Capture the cell that displays the provided text and extract its (X, Y) central coordinate. 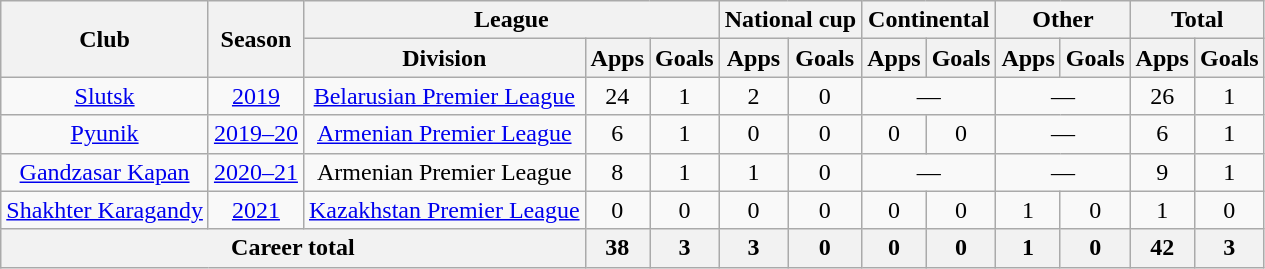
League (511, 20)
2019–20 (256, 134)
Shakhter Karagandy (105, 210)
2020–21 (256, 172)
2021 (256, 210)
26 (1162, 96)
Belarusian Premier League (444, 96)
National cup (790, 20)
8 (617, 172)
Total (1197, 20)
2 (753, 96)
Pyunik (105, 134)
Club (105, 39)
2019 (256, 96)
Gandzasar Kapan (105, 172)
Kazakhstan Premier League (444, 210)
Continental (929, 20)
Slutsk (105, 96)
9 (1162, 172)
42 (1162, 248)
Career total (293, 248)
Division (444, 58)
Season (256, 39)
24 (617, 96)
38 (617, 248)
Other (1063, 20)
